Output the [x, y] coordinate of the center of the cell containing the given text.  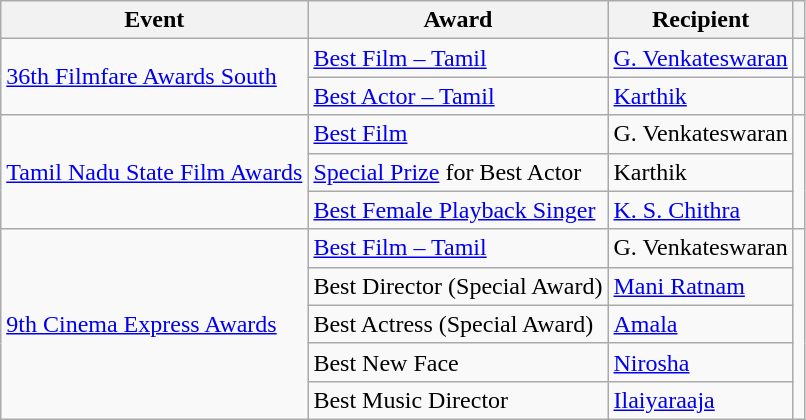
K. S. Chithra [700, 210]
Event [154, 20]
9th Cinema Express Awards [154, 324]
Best Music Director [458, 400]
36th Filmfare Awards South [154, 77]
Special Prize for Best Actor [458, 172]
Best Actor – Tamil [458, 96]
Best New Face [458, 362]
Mani Ratnam [700, 286]
Best Film [458, 134]
Best Director (Special Award) [458, 286]
Amala [700, 324]
Recipient [700, 20]
Tamil Nadu State Film Awards [154, 172]
Award [458, 20]
Best Female Playback Singer [458, 210]
Nirosha [700, 362]
Best Actress (Special Award) [458, 324]
Ilaiyaraaja [700, 400]
